From the cell containing the given text, extract its center point as [X, Y] coordinate. 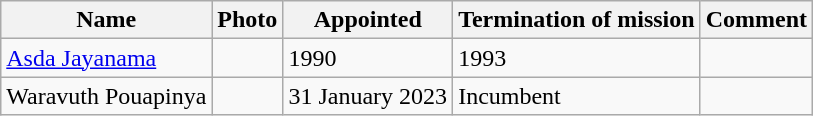
Photo [248, 20]
Termination of mission [577, 20]
Incumbent [577, 96]
1993 [577, 58]
Name [106, 20]
Appointed [368, 20]
1990 [368, 58]
Comment [756, 20]
Asda Jayanama [106, 58]
Waravuth Pouapinya [106, 96]
31 January 2023 [368, 96]
